Capture the cell that displays the provided text and extract its (X, Y) central coordinate. 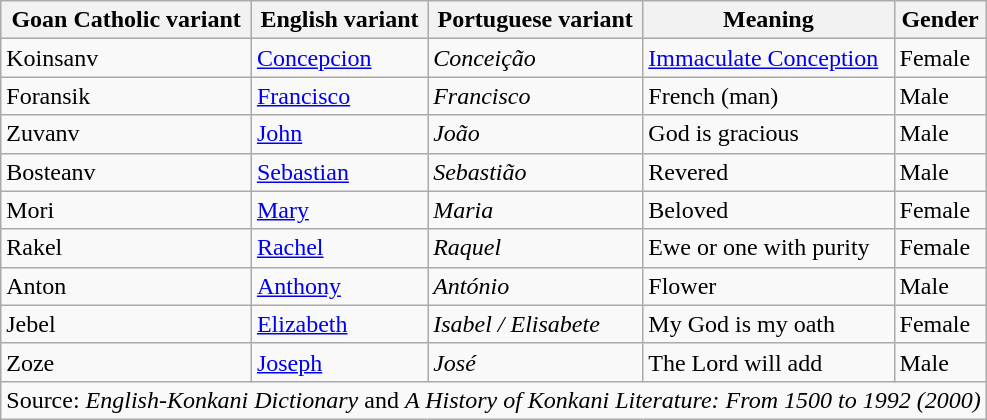
Raquel (536, 248)
Goan Catholic variant (126, 20)
Rakel (126, 248)
Portuguese variant (536, 20)
José (536, 362)
Immaculate Conception (768, 58)
Joseph (339, 362)
French (man) (768, 96)
Rachel (339, 248)
Meaning (768, 20)
Anton (126, 286)
Isabel / Elisabete (536, 324)
English variant (339, 20)
Concepcion (339, 58)
Zuvanv (126, 134)
Mori (126, 210)
My God is my oath (768, 324)
Koinsanv (126, 58)
Ewe or one with purity (768, 248)
Foransik (126, 96)
António (536, 286)
Elizabeth (339, 324)
Sebastião (536, 172)
Mary (339, 210)
João (536, 134)
Anthony (339, 286)
Gender (940, 20)
Revered (768, 172)
Beloved (768, 210)
Zoze (126, 362)
Maria (536, 210)
Conceição (536, 58)
John (339, 134)
Jebel (126, 324)
The Lord will add (768, 362)
Bosteanv (126, 172)
God is gracious (768, 134)
Source: English-Konkani Dictionary and A History of Konkani Literature: From 1500 to 1992 (2000) (494, 400)
Flower (768, 286)
Sebastian (339, 172)
